Pinpoint the cell where the given text exists, returning its (x, y) midpoint coordinate. 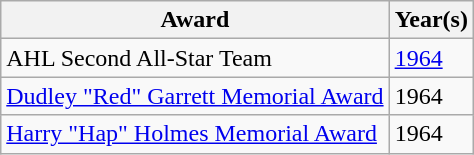
Dudley "Red" Garrett Memorial Award (195, 96)
AHL Second All-Star Team (195, 58)
Award (195, 20)
Harry "Hap" Holmes Memorial Award (195, 134)
Year(s) (431, 20)
